Identify which cell holds the provided text, then report its [X, Y] central coordinate. 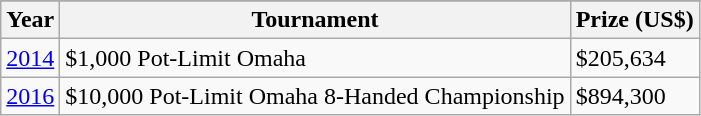
Year [30, 20]
$1,000 Pot-Limit Omaha [315, 58]
2014 [30, 58]
$894,300 [634, 96]
2016 [30, 96]
Tournament [315, 20]
Prize (US$) [634, 20]
$10,000 Pot-Limit Omaha 8-Handed Championship [315, 96]
$205,634 [634, 58]
